Find where the given text appears and provide that cell's center as [X, Y] coordinate. 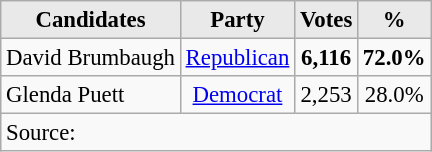
2,253 [326, 95]
Source: [216, 133]
Party [237, 20]
Republican [237, 58]
% [394, 20]
Glenda Puett [91, 95]
28.0% [394, 95]
Votes [326, 20]
Democrat [237, 95]
David Brumbaugh [91, 58]
Candidates [91, 20]
72.0% [394, 58]
6,116 [326, 58]
